Provide the (x, y) coordinate of the cell's center where the given text is located.  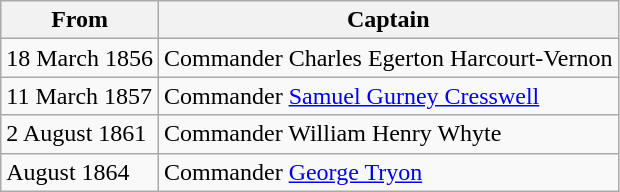
Commander George Tryon (388, 172)
August 1864 (80, 172)
18 March 1856 (80, 58)
From (80, 20)
Commander William Henry Whyte (388, 134)
Commander Charles Egerton Harcourt-Vernon (388, 58)
2 August 1861 (80, 134)
11 March 1857 (80, 96)
Captain (388, 20)
Commander Samuel Gurney Cresswell (388, 96)
